Scan for the cell matching the given text and deliver its (x, y) coordinate at center. 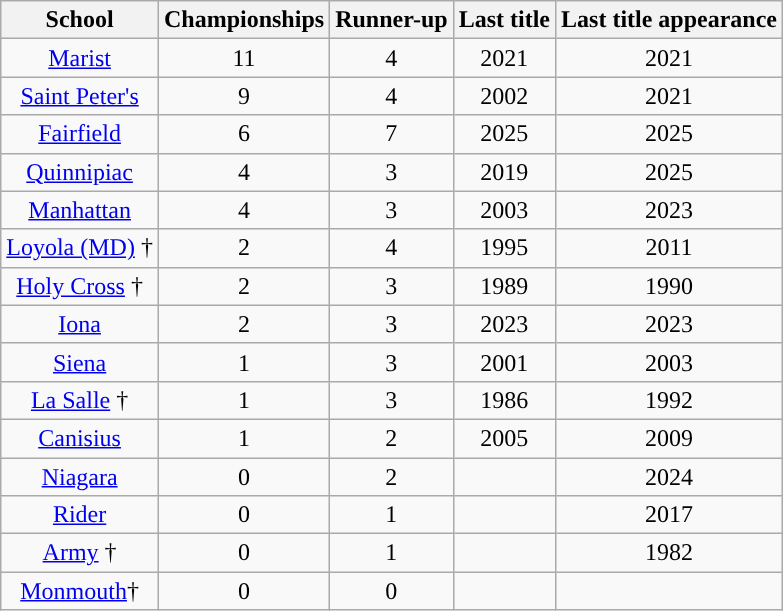
Runner-up (392, 20)
7 (392, 134)
Marist (80, 58)
11 (244, 58)
Last title appearance (670, 20)
6 (244, 134)
2017 (670, 515)
2019 (504, 172)
Championships (244, 20)
Loyola (MD) † (80, 248)
Fairfield (80, 134)
2002 (504, 96)
1982 (670, 553)
Holy Cross † (80, 286)
1995 (504, 248)
1986 (504, 400)
Saint Peter's (80, 96)
Siena (80, 362)
Monmouth† (80, 591)
School (80, 20)
Last title (504, 20)
9 (244, 96)
2024 (670, 477)
Niagara (80, 477)
2009 (670, 438)
Canisius (80, 438)
La Salle † (80, 400)
1989 (504, 286)
1992 (670, 400)
2001 (504, 362)
2011 (670, 248)
1990 (670, 286)
Rider (80, 515)
Quinnipiac (80, 172)
2005 (504, 438)
Manhattan (80, 210)
Army † (80, 553)
Iona (80, 324)
